Identify which cell holds the provided text, then report its (x, y) central coordinate. 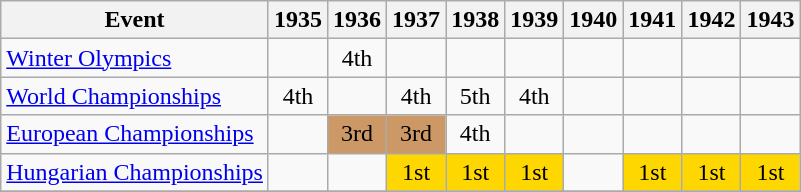
1940 (594, 20)
European Championships (135, 134)
1937 (416, 20)
1941 (652, 20)
Hungarian Championships (135, 172)
5th (476, 96)
1939 (534, 20)
1936 (358, 20)
1943 (770, 20)
World Championships (135, 96)
1942 (712, 20)
Event (135, 20)
1935 (298, 20)
Winter Olympics (135, 58)
1938 (476, 20)
